Output the [x, y] coordinate of the center of the cell containing the given text.  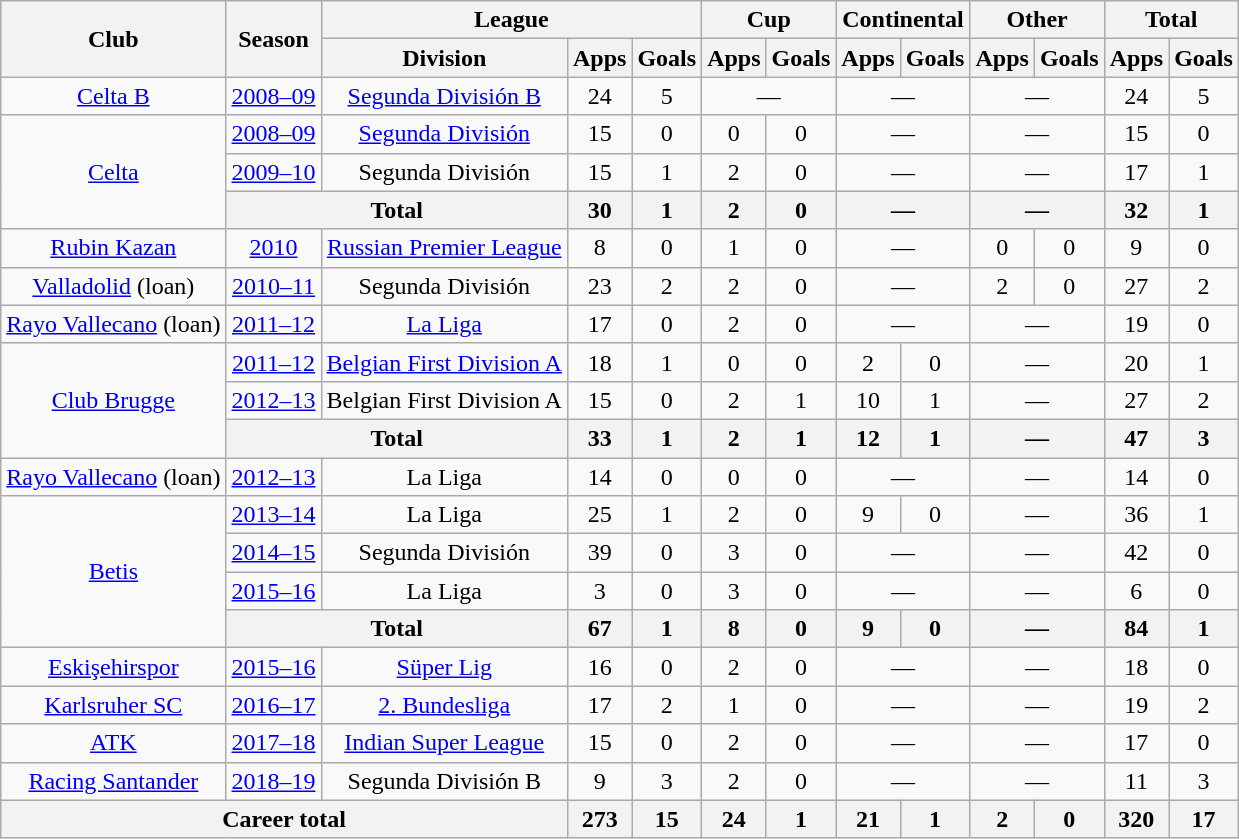
Indian Super League [444, 743]
League [512, 20]
Career total [284, 819]
Continental [903, 20]
2010 [274, 248]
320 [1136, 819]
12 [868, 438]
Division [444, 58]
10 [868, 400]
2014–15 [274, 553]
67 [599, 629]
16 [599, 667]
11 [1136, 781]
Other [1037, 20]
42 [1136, 553]
Eskişehirspor [114, 667]
Süper Lig [444, 667]
25 [599, 515]
2013–14 [274, 515]
84 [1136, 629]
20 [1136, 362]
2016–17 [274, 705]
Celta [114, 172]
39 [599, 553]
273 [599, 819]
30 [599, 210]
32 [1136, 210]
Season [274, 39]
2017–18 [274, 743]
2009–10 [274, 172]
2010–11 [274, 286]
Karlsruher SC [114, 705]
23 [599, 286]
Celta B [114, 96]
36 [1136, 515]
Cup [769, 20]
6 [1136, 591]
33 [599, 438]
Valladolid (loan) [114, 286]
Club Brugge [114, 400]
Russian Premier League [444, 248]
47 [1136, 438]
2. Bundesliga [444, 705]
ATK [114, 743]
21 [868, 819]
Rubin Kazan [114, 248]
Betis [114, 572]
Club [114, 39]
2018–19 [274, 781]
Racing Santander [114, 781]
